For the text-containing cell, return its midpoint in (x, y) coordinate format. 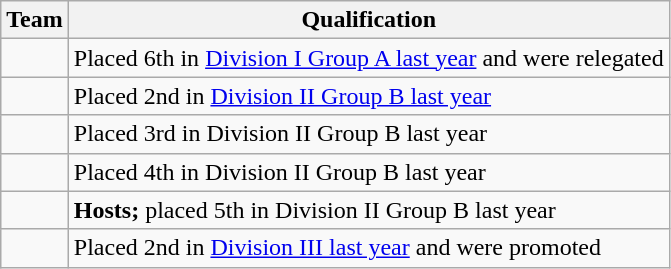
Hosts; placed 5th in Division II Group B last year (368, 210)
Qualification (368, 20)
Team (35, 20)
Placed 4th in Division II Group B last year (368, 172)
Placed 2nd in Division III last year and were promoted (368, 248)
Placed 2nd in Division II Group B last year (368, 96)
Placed 6th in Division I Group A last year and were relegated (368, 58)
Placed 3rd in Division II Group B last year (368, 134)
